Return the [X, Y] coordinate for the center point of the cell that contains the specified text.  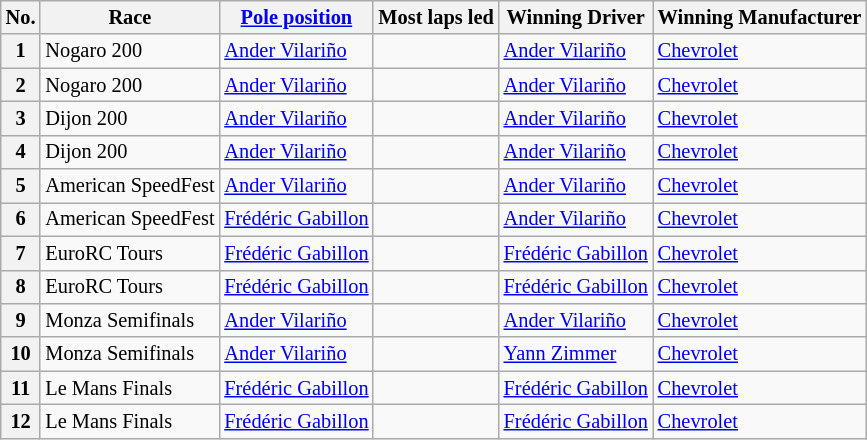
Winning Manufacturer [760, 17]
1 [21, 51]
4 [21, 152]
2 [21, 85]
9 [21, 320]
3 [21, 118]
Most laps led [436, 17]
11 [21, 388]
12 [21, 421]
5 [21, 186]
Race [130, 17]
Pole position [296, 17]
No. [21, 17]
8 [21, 287]
Yann Zimmer [576, 354]
7 [21, 253]
Winning Driver [576, 17]
6 [21, 219]
10 [21, 354]
